Pinpoint the cell where the given text exists, returning its [x, y] midpoint coordinate. 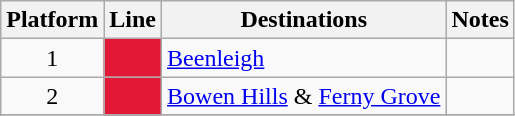
Bowen Hills & Ferny Grove [304, 96]
1 [52, 58]
Beenleigh [304, 58]
Platform [52, 20]
Line [133, 20]
2 [52, 96]
Notes [480, 20]
Destinations [304, 20]
